Provide the [X, Y] coordinate of the cell's center where the given text is located.  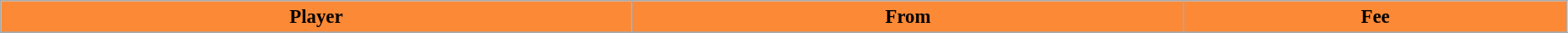
Fee [1375, 17]
Player [316, 17]
From [908, 17]
